From the cell containing the given text, extract its center point as (X, Y) coordinate. 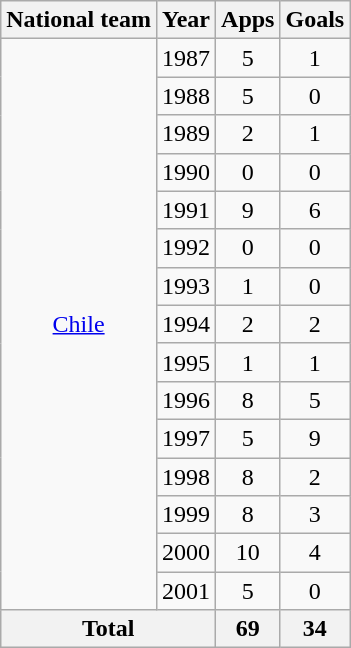
1990 (186, 172)
10 (248, 553)
1994 (186, 324)
1989 (186, 134)
2000 (186, 553)
1993 (186, 286)
National team (79, 20)
Goals (315, 20)
1991 (186, 210)
2001 (186, 591)
69 (248, 629)
1995 (186, 362)
Apps (248, 20)
1998 (186, 477)
6 (315, 210)
1988 (186, 96)
3 (315, 515)
1999 (186, 515)
Total (108, 629)
1997 (186, 438)
1996 (186, 400)
1987 (186, 58)
4 (315, 553)
1992 (186, 248)
34 (315, 629)
Year (186, 20)
Chile (79, 324)
